Return [X, Y] of the center of cell containing provided text 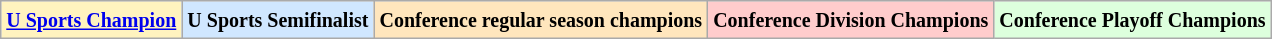
Conference Division Champions [851, 20]
Conference Playoff Champions [1132, 20]
U Sports Semifinalist [278, 20]
Conference regular season champions [541, 20]
U Sports Champion [92, 20]
